Search for the cell housing the specified text and yield its [x, y] center coordinate. 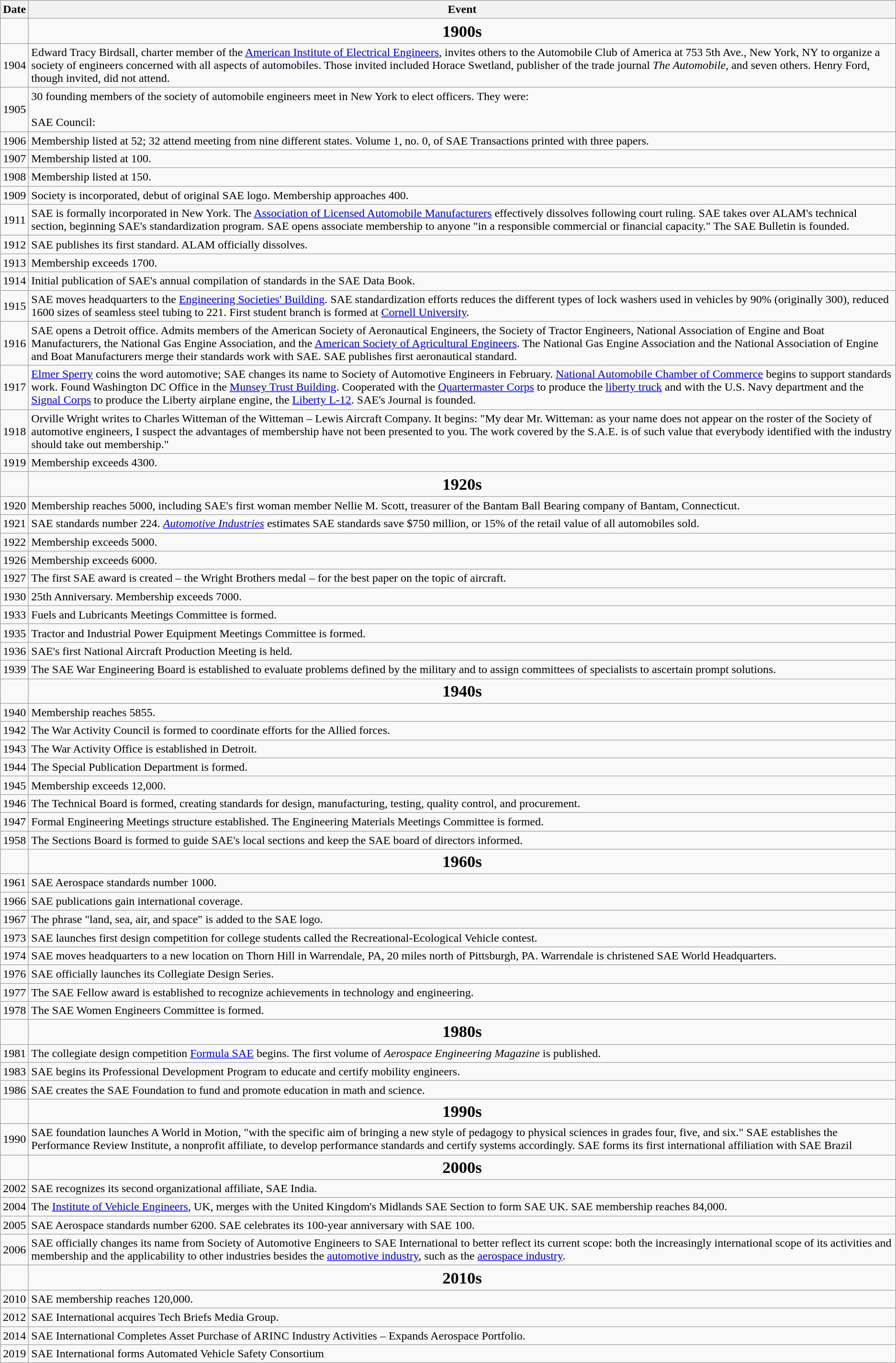
Membership exceeds 6000. [462, 560]
2002 [14, 1189]
Membership listed at 150. [462, 177]
30 founding members of the society of automobile engineers meet in New York to elect officers. They were: SAE Council: [462, 109]
SAE begins its Professional Development Program to educate and certify mobility engineers. [462, 1071]
The collegiate design competition Formula SAE begins. The first volume of Aerospace Engineering Magazine is published. [462, 1053]
Event [462, 10]
1940 [14, 712]
The War Activity Council is formed to coordinate efforts for the Allied forces. [462, 731]
SAE's first National Aircraft Production Meeting is held. [462, 651]
Date [14, 10]
1944 [14, 767]
SAE Aerospace standards number 6200. SAE celebrates its 100-year anniversary with SAE 100. [462, 1225]
1960s [462, 862]
Society is incorporated, debut of original SAE logo. Membership approaches 400. [462, 195]
SAE recognizes its second organizational affiliate, SAE India. [462, 1189]
Membership exceeds 5000. [462, 542]
The first SAE award is created – the Wright Brothers medal – for the best paper on the topic of aircraft. [462, 578]
1920 [14, 506]
1981 [14, 1053]
Membership exceeds 4300. [462, 462]
Membership listed at 52; 32 attend meeting from nine different states. Volume 1, no. 0, of SAE Transactions printed with three papers. [462, 140]
1980s [462, 1032]
SAE officially launches its Collegiate Design Series. [462, 974]
1939 [14, 669]
1978 [14, 1011]
SAE standards number 224. Automotive Industries estimates SAE standards save $750 million, or 15% of the retail value of all automobiles sold. [462, 524]
1913 [14, 263]
SAE launches first design competition for college students called the Recreational-Ecological Vehicle contest. [462, 937]
The Sections Board is formed to guide SAE's local sections and keep the SAE board of directors informed. [462, 840]
1936 [14, 651]
1933 [14, 615]
1942 [14, 731]
1977 [14, 992]
1916 [14, 343]
1958 [14, 840]
1921 [14, 524]
SAE Aerospace standards number 1000. [462, 883]
2000s [462, 1167]
SAE creates the SAE Foundation to fund and promote education in math and science. [462, 1090]
1915 [14, 305]
SAE International acquires Tech Briefs Media Group. [462, 1317]
2006 [14, 1250]
1947 [14, 822]
The Institute of Vehicle Engineers, UK, merges with the United Kingdom's Midlands SAE Section to form SAE UK. SAE membership reaches 84,000. [462, 1207]
1943 [14, 749]
1911 [14, 220]
25th Anniversary. Membership exceeds 7000. [462, 597]
The SAE Women Engineers Committee is formed. [462, 1011]
2012 [14, 1317]
2019 [14, 1354]
Tractor and Industrial Power Equipment Meetings Committee is formed. [462, 633]
1926 [14, 560]
1974 [14, 956]
Membership exceeds 1700. [462, 263]
The Technical Board is formed, creating standards for design, manufacturing, testing, quality control, and procurement. [462, 803]
2010s [462, 1278]
Formal Engineering Meetings structure established. The Engineering Materials Meetings Committee is formed. [462, 822]
1912 [14, 245]
1920s [462, 484]
1967 [14, 919]
2005 [14, 1225]
1983 [14, 1071]
2014 [14, 1335]
Membership exceeds 12,000. [462, 785]
Initial publication of SAE's annual compilation of standards in the SAE Data Book. [462, 281]
1973 [14, 937]
SAE membership reaches 120,000. [462, 1299]
1922 [14, 542]
1906 [14, 140]
1919 [14, 462]
1904 [14, 65]
1946 [14, 803]
The SAE Fellow award is established to recognize achievements in technology and engineering. [462, 992]
The Special Publication Department is formed. [462, 767]
Membership reaches 5000, including SAE's first woman member Nellie M. Scott, treasurer of the Bantam Ball Bearing company of Bantam, Connecticut. [462, 506]
1966 [14, 901]
1900s [462, 31]
The War Activity Office is established in Detroit. [462, 749]
1990s [462, 1111]
1945 [14, 785]
1918 [14, 431]
SAE publishes its first standard. ALAM officially dissolves. [462, 245]
The phrase "land, sea, air, and space" is added to the SAE logo. [462, 919]
1907 [14, 159]
1909 [14, 195]
1976 [14, 974]
SAE International Completes Asset Purchase of ARINC Industry Activities – Expands Aerospace Portfolio. [462, 1335]
SAE publications gain international coverage. [462, 901]
Membership reaches 5855. [462, 712]
1908 [14, 177]
1986 [14, 1090]
1935 [14, 633]
1905 [14, 109]
2010 [14, 1299]
1917 [14, 387]
1961 [14, 883]
1914 [14, 281]
1940s [462, 691]
2004 [14, 1207]
1930 [14, 597]
Membership listed at 100. [462, 159]
SAE International forms Automated Vehicle Safety Consortium [462, 1354]
1927 [14, 578]
Fuels and Lubricants Meetings Committee is formed. [462, 615]
1990 [14, 1139]
